From the cell containing the given text, extract its center point as (X, Y) coordinate. 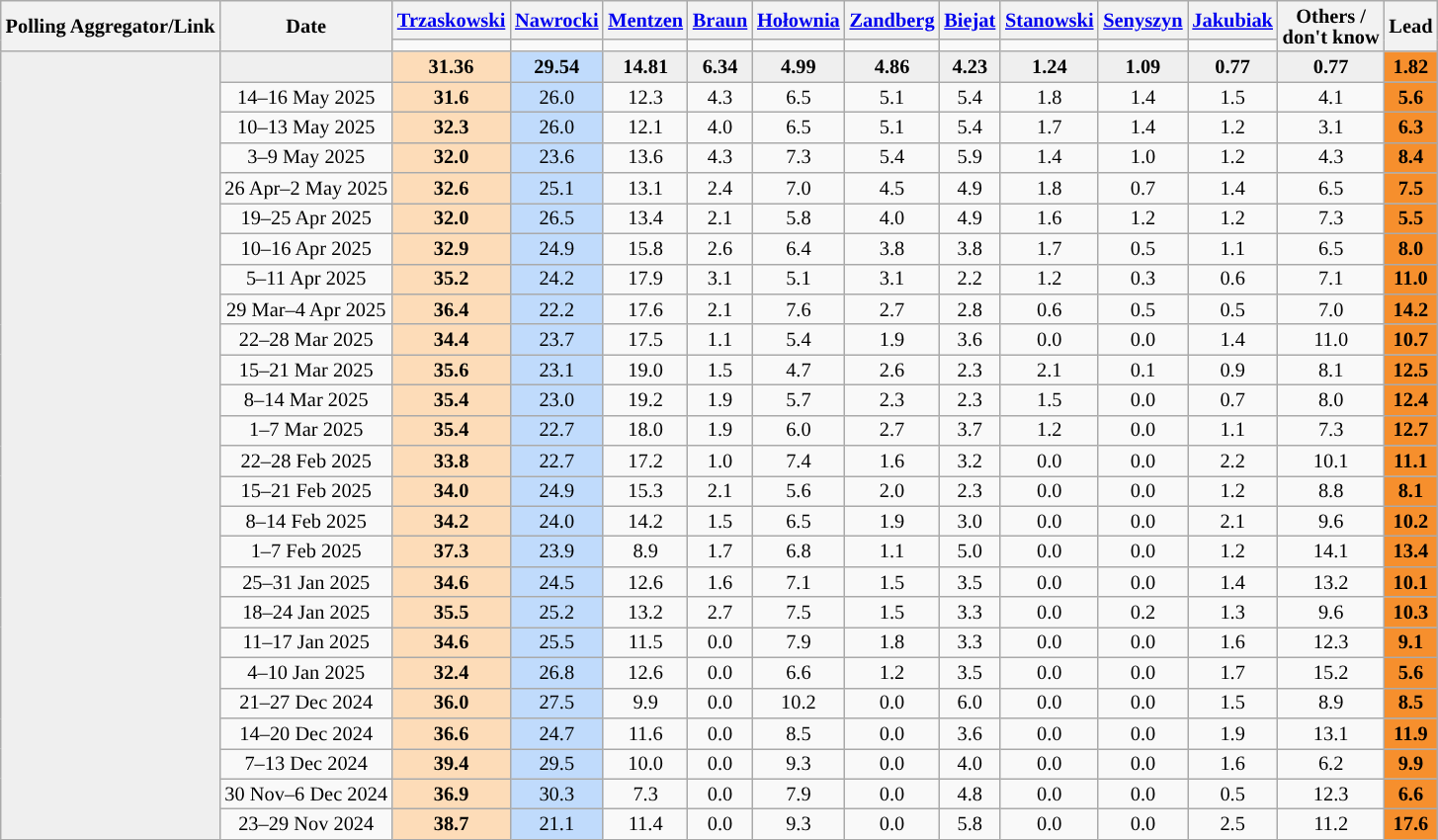
6.8 (799, 551)
9.1 (1410, 642)
1.24 (1050, 67)
15.3 (645, 490)
5.0 (970, 551)
35.6 (451, 370)
36.9 (451, 795)
22–28 Mar 2025 (305, 340)
24.0 (556, 522)
10.0 (645, 763)
12.7 (1410, 431)
0.2 (1142, 613)
8–14 Feb 2025 (305, 522)
32.9 (451, 249)
5.5 (1410, 217)
25–31 Jan 2025 (305, 581)
3.0 (970, 522)
5.7 (799, 399)
18.0 (645, 431)
22–28 Feb 2025 (305, 461)
14–16 May 2025 (305, 97)
14.81 (645, 67)
23.7 (556, 340)
11.4 (645, 824)
11.6 (645, 733)
26 Apr–2 May 2025 (305, 188)
24.5 (556, 581)
Braun (719, 20)
23.6 (556, 158)
7.6 (799, 308)
Senyszyn (1142, 20)
29 Mar–4 Apr 2025 (305, 308)
10–16 Apr 2025 (305, 249)
1.09 (1142, 67)
12.1 (645, 126)
26.5 (556, 217)
30.3 (556, 795)
35.5 (451, 613)
25.5 (556, 642)
25.2 (556, 613)
33.8 (451, 461)
17.5 (645, 340)
4.99 (799, 67)
15–21 Feb 2025 (305, 490)
19–25 Apr 2025 (305, 217)
18–24 Jan 2025 (305, 613)
37.3 (451, 551)
1.82 (1410, 67)
3.7 (970, 431)
11.1 (1410, 461)
21.1 (556, 824)
10–13 May 2025 (305, 126)
2.4 (719, 188)
11–17 Jan 2025 (305, 642)
17.9 (645, 279)
29.54 (556, 67)
2.5 (1233, 824)
29.5 (556, 763)
5.9 (970, 158)
31.36 (451, 67)
30 Nov–6 Dec 2024 (305, 795)
Mentzen (645, 20)
1–7 Feb 2025 (305, 551)
19.0 (645, 370)
Lead (1410, 26)
Trzaskowski (451, 20)
25.1 (556, 188)
26.8 (556, 672)
4.5 (892, 188)
2.0 (892, 490)
23.0 (556, 399)
11.5 (645, 642)
23–29 Nov 2024 (305, 824)
Polling Aggregator/Link (111, 26)
6.4 (799, 249)
13.6 (645, 158)
Biejat (970, 20)
3.2 (970, 461)
Others / don't know (1331, 26)
23.9 (556, 551)
8–14 Mar 2025 (305, 399)
Date (305, 26)
6.2 (1331, 763)
32.3 (451, 126)
24.2 (556, 279)
14.1 (1331, 551)
4.1 (1331, 97)
15–21 Mar 2025 (305, 370)
Hołownia (799, 20)
0.3 (1142, 279)
34.4 (451, 340)
10.7 (1410, 340)
2.8 (970, 308)
10.3 (1410, 613)
23.1 (556, 370)
36.0 (451, 704)
Nawrocki (556, 20)
4.23 (970, 67)
7.4 (799, 461)
35.2 (451, 279)
32.6 (451, 188)
36.4 (451, 308)
4.8 (970, 795)
Zandberg (892, 20)
38.7 (451, 824)
11.2 (1331, 824)
8.4 (1410, 158)
27.5 (556, 704)
14–20 Dec 2024 (305, 733)
34.2 (451, 522)
11.9 (1410, 733)
15.2 (1331, 672)
12.5 (1410, 370)
0.1 (1142, 370)
24.7 (556, 733)
5–11 Apr 2025 (305, 279)
1–7 Mar 2025 (305, 431)
31.6 (451, 97)
39.4 (451, 763)
21–27 Dec 2024 (305, 704)
32.4 (451, 672)
7–13 Dec 2024 (305, 763)
8.8 (1331, 490)
Stanowski (1050, 20)
4.7 (799, 370)
36.6 (451, 733)
12.4 (1410, 399)
22.2 (556, 308)
6.34 (719, 67)
1.3 (1233, 613)
6.3 (1410, 126)
0.9 (1233, 370)
15.8 (645, 249)
17.2 (645, 461)
Jakubiak (1233, 20)
4.86 (892, 67)
4–10 Jan 2025 (305, 672)
34.0 (451, 490)
19.2 (645, 399)
3–9 May 2025 (305, 158)
